Determine the (x, y) coordinate at the center of the cell enclosing the given text.  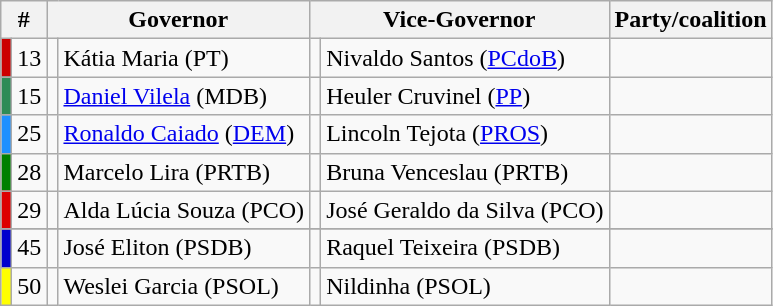
Ronaldo Caiado (DEM) (184, 134)
Heuler Cruvinel (PP) (465, 96)
29 (30, 210)
13 (30, 58)
Daniel Vilela (MDB) (184, 96)
Party/coalition (690, 20)
José Geraldo da Silva (PCO) (465, 210)
Marcelo Lira (PRTB) (184, 172)
25 (30, 134)
Alda Lúcia Souza (PCO) (184, 210)
# (24, 20)
Weslei Garcia (PSOL) (184, 286)
Lincoln Tejota (PROS) (465, 134)
Kátia Maria (PT) (184, 58)
Raquel Teixeira (PSDB) (465, 248)
Nildinha (PSOL) (465, 286)
Bruna Venceslau (PRTB) (465, 172)
Nivaldo Santos (PCdoB) (465, 58)
Vice-Governor (460, 20)
50 (30, 286)
José Eliton (PSDB) (184, 248)
15 (30, 96)
28 (30, 172)
Governor (178, 20)
45 (30, 248)
